Find where the given text appears and provide that cell's center as [x, y] coordinate. 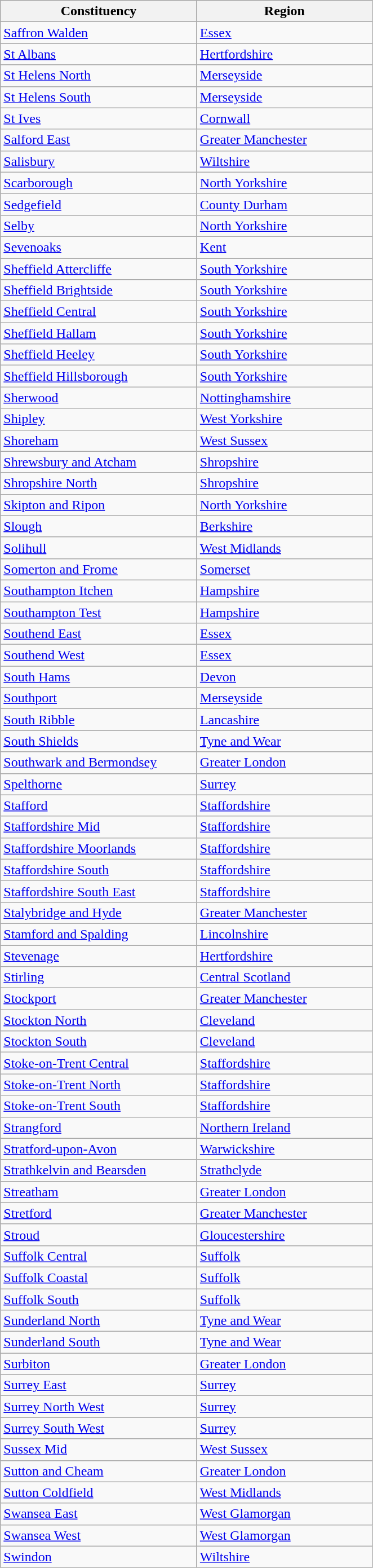
Stoke-on-Trent South [99, 1106]
Scarborough [99, 183]
Devon [284, 677]
Sheffield Hallam [99, 333]
Shrewsbury and Atcham [99, 462]
Sunderland North [99, 1321]
Berkshire [284, 526]
Southend East [99, 634]
Stevenage [99, 956]
Saffron Walden [99, 33]
Stockport [99, 999]
Constituency [99, 11]
Strangford [99, 1127]
Southampton Itchen [99, 591]
Salisbury [99, 161]
Southwark and Bermondsey [99, 763]
Shoreham [99, 441]
Sheffield Central [99, 312]
Staffordshire South [99, 870]
Sheffield Attercliffe [99, 269]
Surrey South West [99, 1428]
Stockton North [99, 1020]
Swindon [99, 1557]
Cornwall [284, 118]
Lancashire [284, 720]
Sheffield Brightside [99, 290]
Stroud [99, 1235]
Southend West [99, 655]
St Ives [99, 118]
Lincolnshire [284, 934]
Strathclyde [284, 1170]
Sutton Coldfield [99, 1492]
Swansea West [99, 1535]
Sevenoaks [99, 247]
County Durham [284, 204]
Sheffield Heeley [99, 355]
Kent [284, 247]
Nottinghamshire [284, 398]
South Ribble [99, 720]
Staffordshire South East [99, 891]
Salford East [99, 140]
Sedgefield [99, 204]
Northern Ireland [284, 1127]
Southampton Test [99, 612]
Shropshire North [99, 483]
Somerton and Frome [99, 569]
Sutton and Cheam [99, 1471]
Surbiton [99, 1364]
Stoke-on-Trent Central [99, 1063]
Sherwood [99, 398]
Gloucestershire [284, 1235]
St Albans [99, 54]
Solihull [99, 548]
West Yorkshire [284, 419]
Suffolk South [99, 1299]
Stockton South [99, 1042]
Central Scotland [284, 977]
Slough [99, 526]
Suffolk Central [99, 1256]
Streatham [99, 1192]
Suffolk Coastal [99, 1278]
Shipley [99, 419]
Sunderland South [99, 1342]
St Helens North [99, 76]
Stafford [99, 805]
Strathkelvin and Bearsden [99, 1170]
South Shields [99, 741]
Skipton and Ripon [99, 505]
Selby [99, 226]
Swansea East [99, 1514]
Region [284, 11]
Spelthorne [99, 784]
Sussex Mid [99, 1450]
Stratford-upon-Avon [99, 1149]
Staffordshire Moorlands [99, 848]
Somerset [284, 569]
Sheffield Hillsborough [99, 376]
Stoke-on-Trent North [99, 1085]
Stretford [99, 1213]
Surrey North West [99, 1407]
Southport [99, 698]
Surrey East [99, 1385]
Stamford and Spalding [99, 934]
Stirling [99, 977]
Warwickshire [284, 1149]
South Hams [99, 677]
Stalybridge and Hyde [99, 913]
Staffordshire Mid [99, 827]
St Helens South [99, 97]
